Capture the cell that displays the provided text and extract its (X, Y) central coordinate. 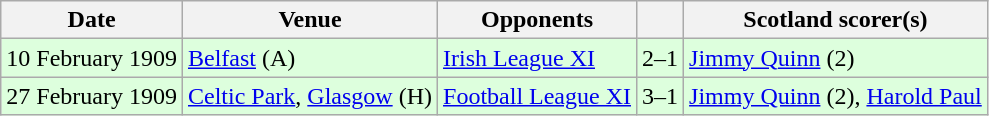
10 February 1909 (92, 58)
Football League XI (538, 96)
Irish League XI (538, 58)
Celtic Park, Glasgow (H) (310, 96)
Jimmy Quinn (2) (836, 58)
Scotland scorer(s) (836, 20)
3–1 (660, 96)
Jimmy Quinn (2), Harold Paul (836, 96)
Opponents (538, 20)
2–1 (660, 58)
Belfast (A) (310, 58)
Venue (310, 20)
Date (92, 20)
27 February 1909 (92, 96)
